Extract the [X, Y] coordinate from the center of the cell holding the provided text.  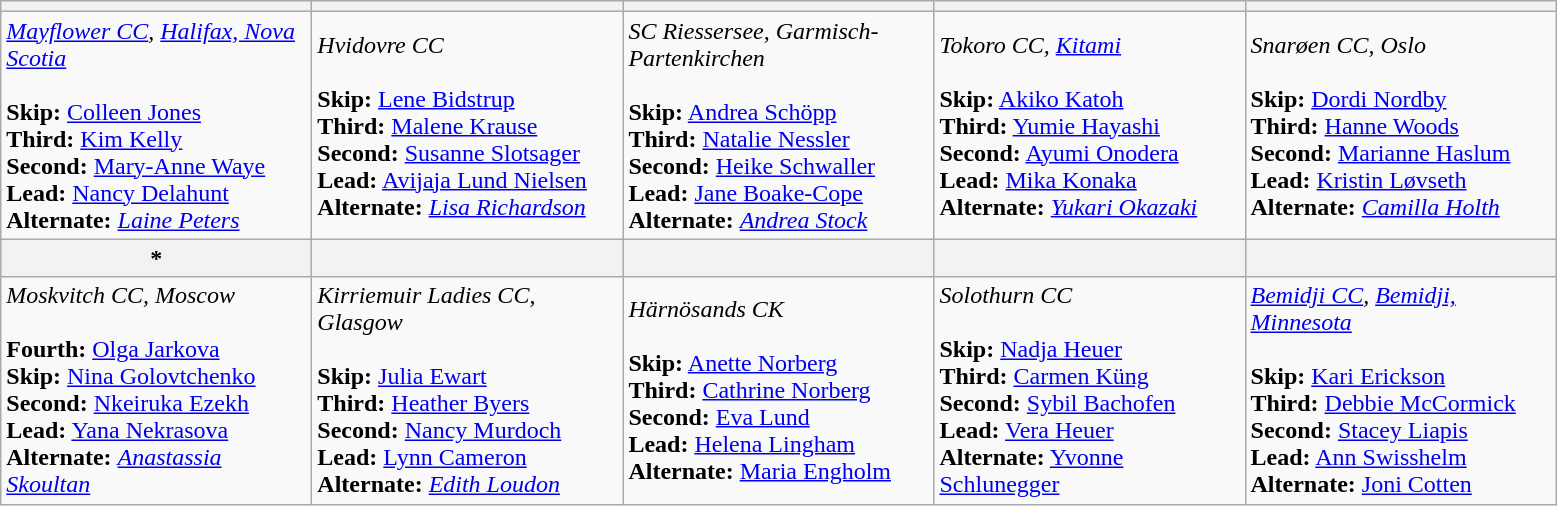
Mayflower CC, Halifax, Nova Scotia Skip: Colleen Jones Third: Kim Kelly Second: Mary-Anne Waye Lead: Nancy Delahunt Alternate: Laine Peters [156, 126]
Hvidovre CC Skip: Lene Bidstrup Third: Malene Krause Second: Susanne Slotsager Lead: Avijaja Lund Nielsen Alternate: Lisa Richardson [468, 126]
Tokoro CC, Kitami Skip: Akiko Katoh Third: Yumie Hayashi Second: Ayumi Onodera Lead: Mika Konaka Alternate: Yukari Okazaki [1090, 126]
Snarøen CC, Oslo Skip: Dordi Nordby Third: Hanne Woods Second: Marianne Haslum Lead: Kristin Løvseth Alternate: Camilla Holth [1400, 126]
Moskvitch CC, Moscow Fourth: Olga Jarkova Skip: Nina Golovtchenko Second: Nkeiruka Ezekh Lead: Yana Nekrasova Alternate: Anastassia Skoultan [156, 390]
Härnösands CK Skip: Anette Norberg Third: Cathrine Norberg Second: Eva Lund Lead: Helena Lingham Alternate: Maria Engholm [778, 390]
Solothurn CC Skip: Nadja Heuer Third: Carmen Küng Second: Sybil Bachofen Lead: Vera Heuer Alternate: Yvonne Schlunegger [1090, 390]
Kirriemuir Ladies CC, Glasgow Skip: Julia Ewart Third: Heather Byers Second: Nancy Murdoch Lead: Lynn Cameron Alternate: Edith Loudon [468, 390]
Bemidji CC, Bemidji, Minnesota Skip: Kari Erickson Third: Debbie McCormick Second: Stacey Liapis Lead: Ann Swisshelm Alternate: Joni Cotten [1400, 390]
* [156, 258]
